Detect which cell encompasses the target text, then output its (x, y) center coordinate. 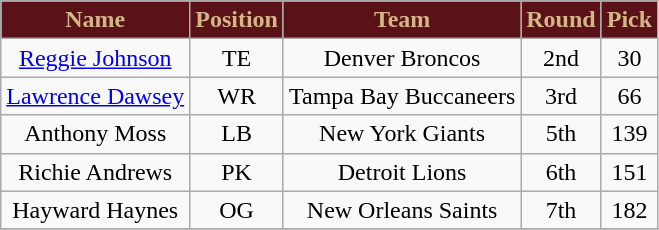
Anthony Moss (96, 134)
5th (561, 134)
Reggie Johnson (96, 58)
Tampa Bay Buccaneers (402, 96)
LB (237, 134)
New York Giants (402, 134)
PK (237, 172)
Richie Andrews (96, 172)
New Orleans Saints (402, 210)
WR (237, 96)
2nd (561, 58)
66 (629, 96)
182 (629, 210)
Denver Broncos (402, 58)
Hayward Haynes (96, 210)
6th (561, 172)
OG (237, 210)
TE (237, 58)
30 (629, 58)
Round (561, 20)
Lawrence Dawsey (96, 96)
Position (237, 20)
Name (96, 20)
7th (561, 210)
151 (629, 172)
139 (629, 134)
3rd (561, 96)
Pick (629, 20)
Detroit Lions (402, 172)
Team (402, 20)
